Provide the (X, Y) coordinate of the cell's center where the given text is located.  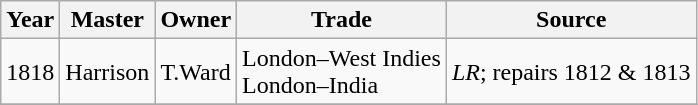
London–West IndiesLondon–India (342, 72)
T.Ward (196, 72)
Master (108, 20)
Year (30, 20)
Harrison (108, 72)
1818 (30, 72)
Source (571, 20)
LR; repairs 1812 & 1813 (571, 72)
Owner (196, 20)
Trade (342, 20)
